Locate the cell with the specified text and output its [x, y] center coordinate. 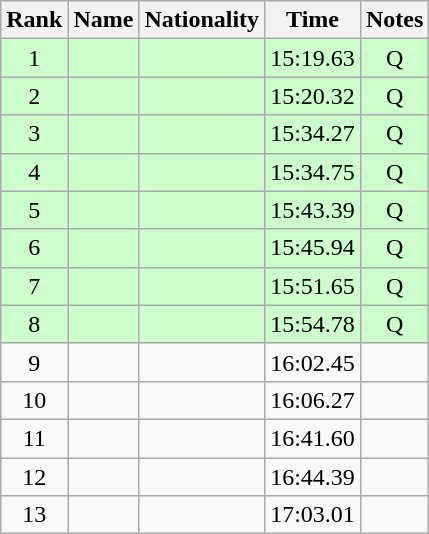
16:44.39 [313, 477]
15:51.65 [313, 286]
15:43.39 [313, 210]
7 [34, 286]
16:41.60 [313, 438]
2 [34, 96]
Rank [34, 20]
15:34.75 [313, 172]
4 [34, 172]
Nationality [202, 20]
3 [34, 134]
15:20.32 [313, 96]
11 [34, 438]
15:45.94 [313, 248]
12 [34, 477]
5 [34, 210]
16:02.45 [313, 362]
9 [34, 362]
15:54.78 [313, 324]
16:06.27 [313, 400]
1 [34, 58]
15:19.63 [313, 58]
8 [34, 324]
15:34.27 [313, 134]
6 [34, 248]
Time [313, 20]
17:03.01 [313, 515]
10 [34, 400]
13 [34, 515]
Notes [394, 20]
Name [104, 20]
